Capture the cell that displays the provided text and extract its [X, Y] central coordinate. 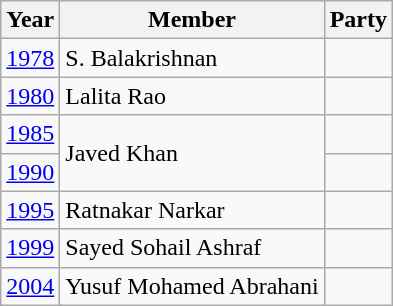
Ratnakar Narkar [192, 210]
Javed Khan [192, 153]
Sayed Sohail Ashraf [192, 248]
Yusuf Mohamed Abrahani [192, 286]
S. Balakrishnan [192, 58]
1995 [30, 210]
1990 [30, 172]
1978 [30, 58]
Party [358, 20]
Year [30, 20]
1980 [30, 96]
2004 [30, 286]
Member [192, 20]
Lalita Rao [192, 96]
1985 [30, 134]
1999 [30, 248]
